Detect which cell encompasses the target text, then output its [X, Y] center coordinate. 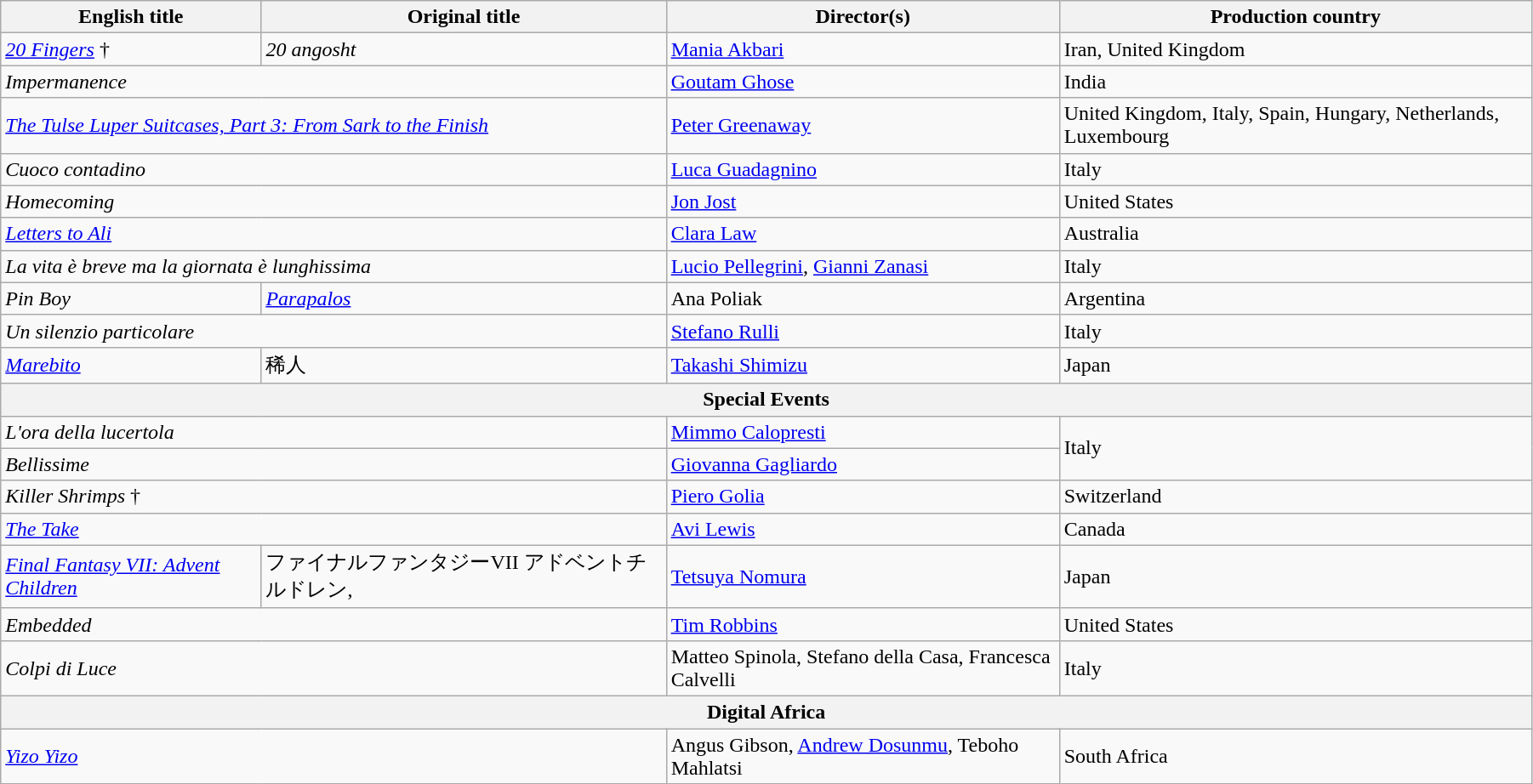
Final Fantasy VII: Advent Children [131, 577]
The Take [333, 529]
Un silenzio particolare [333, 331]
Giovanna Gagliardo [863, 464]
Iran, United Kingdom [1295, 49]
Avi Lewis [863, 529]
Takashi Shimizu [863, 366]
Director(s) [863, 17]
Matteo Spinola, Stefano della Casa, Francesca Calvelli [863, 668]
Impermanence [333, 82]
Parapalos [464, 298]
ファイナルファンタジーVII アドベントチルドレン, [464, 577]
Luca Guadagnino [863, 169]
Goutam Ghose [863, 82]
Production country [1295, 17]
Marebito [131, 366]
Mimmo Calopresti [863, 432]
Ana Poliak [863, 298]
Switzerland [1295, 497]
Killer Shrimps † [333, 497]
English title [131, 17]
South Africa [1295, 755]
Canada [1295, 529]
Tim Robbins [863, 624]
Pin Boy [131, 298]
La vita è breve ma la giornata è lunghissima [333, 266]
Bellissime [333, 464]
Letters to Ali [333, 234]
Yizo Yizo [333, 755]
Australia [1295, 234]
Lucio Pellegrini, Gianni Zanasi [863, 266]
Piero Golia [863, 497]
Homecoming [333, 202]
United Kingdom, Italy, Spain, Hungary, Netherlands, Luxembourg [1295, 126]
Embedded [333, 624]
Cuoco contadino [333, 169]
Mania Akbari [863, 49]
20 angosht [464, 49]
L'ora della lucertola [333, 432]
Special Events [766, 400]
Colpi di Luce [333, 668]
Peter Greenaway [863, 126]
Angus Gibson, Andrew Dosunmu, Teboho Mahlatsi [863, 755]
Digital Africa [766, 712]
稀人 [464, 366]
Original title [464, 17]
Jon Jost [863, 202]
Tetsuya Nomura [863, 577]
20 Fingers † [131, 49]
The Tulse Luper Suitcases, Part 3: From Sark to the Finish [333, 126]
Argentina [1295, 298]
Stefano Rulli [863, 331]
India [1295, 82]
Clara Law [863, 234]
